Determine the (x, y) coordinate at the center of the cell enclosing the given text.  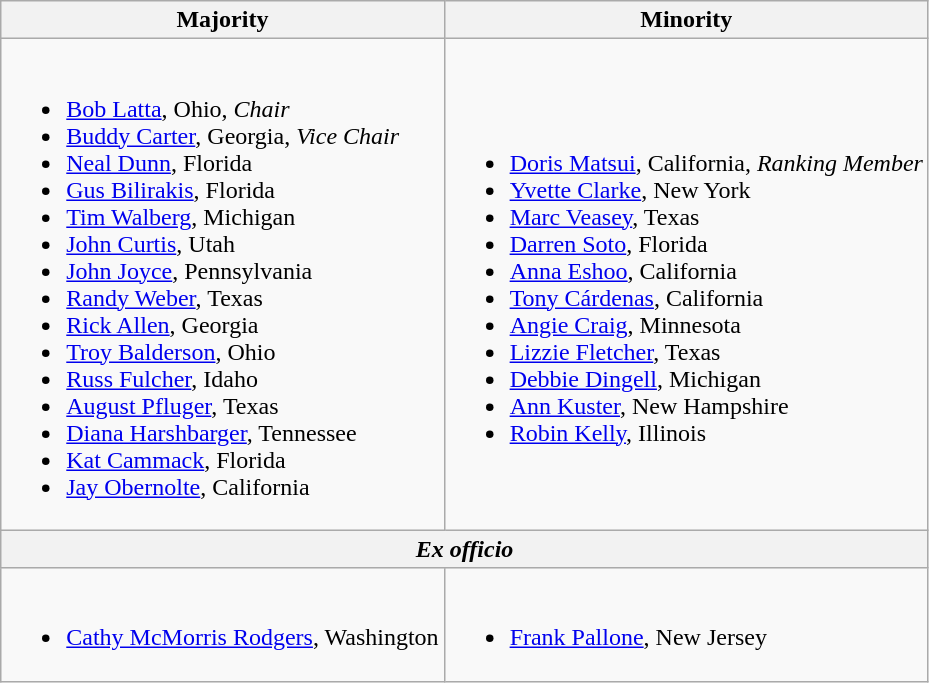
Cathy McMorris Rodgers, Washington (222, 624)
Minority (686, 20)
Frank Pallone, New Jersey (686, 624)
Majority (222, 20)
Ex officio (465, 549)
